Detect which cell encompasses the target text, then output its [x, y] center coordinate. 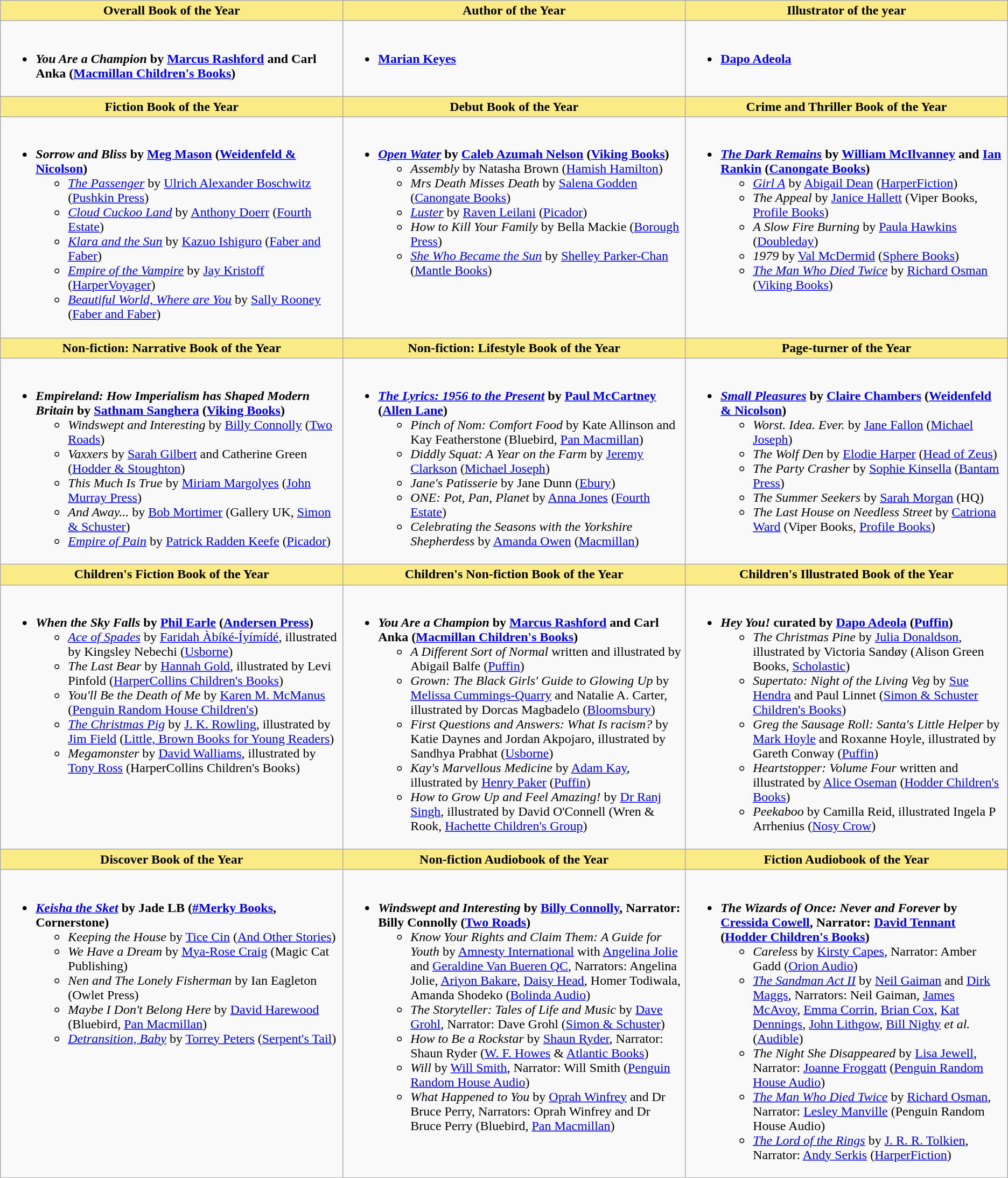
Overall Book of the Year [172, 11]
Debut Book of the Year [514, 107]
Page-turner of the Year [846, 348]
Marian Keyes [514, 59]
Dapo Adeola [846, 59]
You Are a Champion by Marcus Rashford and Carl Anka (Macmillan Children's Books) [172, 59]
Illustrator of the year [846, 11]
Fiction Book of the Year [172, 107]
Crime and Thriller Book of the Year [846, 107]
Author of the Year [514, 11]
Non-fiction: Lifestyle Book of the Year [514, 348]
Non-fiction Audiobook of the Year [514, 859]
Children's Fiction Book of the Year [172, 574]
Fiction Audiobook of the Year [846, 859]
Children's Non-fiction Book of the Year [514, 574]
Discover Book of the Year [172, 859]
Children's Illustrated Book of the Year [846, 574]
Non-fiction: Narrative Book of the Year [172, 348]
